Locate the cell with the specified text and output its [x, y] center coordinate. 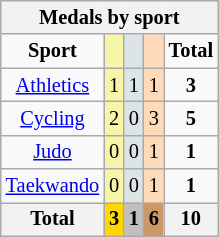
Medals by sport [110, 17]
Athletics [52, 85]
Judo [52, 152]
5 [191, 118]
Cycling [52, 118]
Taekwando [52, 186]
10 [191, 219]
Sport [52, 51]
2 [114, 118]
6 [154, 219]
